Locate the cell with the specified text and output its [x, y] center coordinate. 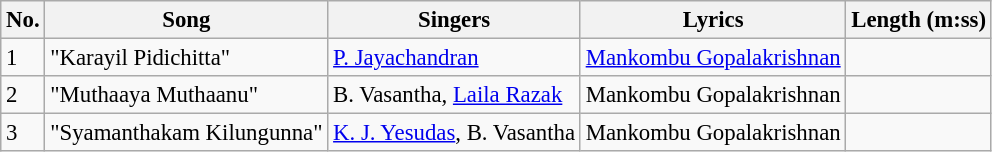
Singers [454, 20]
3 [23, 133]
"Syamanthakam Kilungunna" [186, 133]
2 [23, 95]
K. J. Yesudas, B. Vasantha [454, 133]
B. Vasantha, Laila Razak [454, 95]
"Muthaaya Muthaanu" [186, 95]
1 [23, 58]
Lyrics [713, 20]
"Karayil Pidichitta" [186, 58]
Length (m:ss) [918, 20]
P. Jayachandran [454, 58]
Song [186, 20]
No. [23, 20]
